Identify which cell holds the provided text, then report its [X, Y] central coordinate. 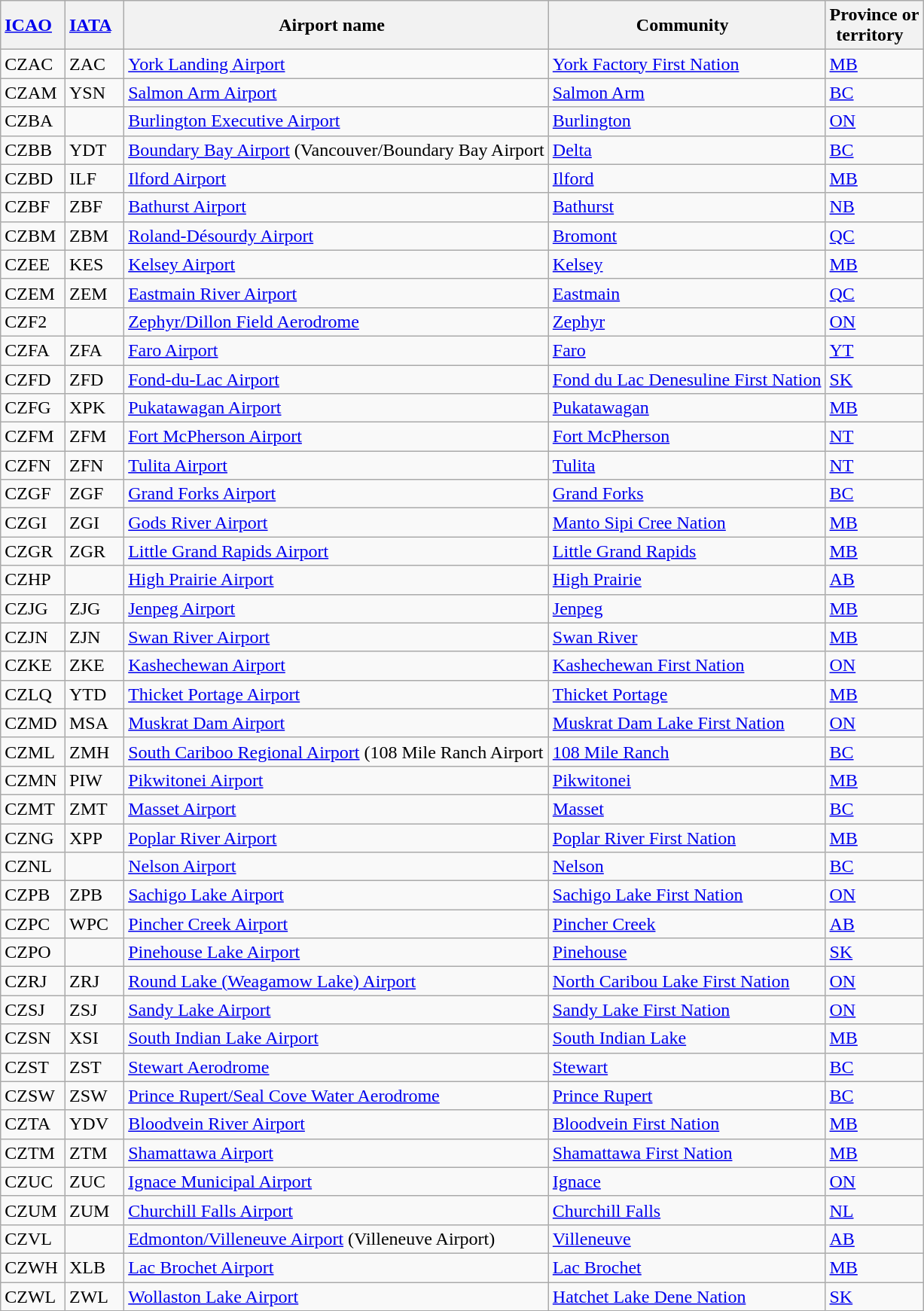
Kelsey [687, 264]
Edmonton/Villeneuve Airport (Villeneuve Airport) [337, 1239]
Pincher Creek [687, 924]
Pukatawagan [687, 408]
CZFM [33, 437]
NB [874, 207]
Sandy Lake First Nation [687, 1010]
Fort McPherson Airport [337, 437]
Bathurst [687, 207]
IATA [94, 26]
Roland-Désourdy Airport [337, 236]
ZSW [94, 1096]
CZNG [33, 838]
ZFA [94, 350]
Ignace [687, 1181]
Salmon Arm [687, 93]
MSA [94, 723]
Eastmain [687, 293]
ZUM [94, 1210]
CZML [33, 752]
Burlington Executive Airport [337, 121]
Thicket Portage [687, 694]
CZWH [33, 1267]
Stewart [687, 1067]
CZAM [33, 93]
ZJG [94, 608]
Little Grand Rapids Airport [337, 551]
CZTM [33, 1153]
Manto Sipi Cree Nation [687, 523]
ZTM [94, 1153]
Pincher Creek Airport [337, 924]
CZHP [33, 580]
CZF2 [33, 322]
Hatchet Lake Dene Nation [687, 1296]
CZTA [33, 1124]
ZFN [94, 465]
CZGR [33, 551]
Faro [687, 350]
Zephyr [687, 322]
Burlington [687, 121]
ZMH [94, 752]
CZBB [33, 150]
ZGF [94, 494]
XPK [94, 408]
CZSW [33, 1096]
High Prairie [687, 580]
Stewart Aerodrome [337, 1067]
CZJG [33, 608]
ZUC [94, 1181]
Masset Airport [337, 809]
Little Grand Rapids [687, 551]
Thicket Portage Airport [337, 694]
Poplar River First Nation [687, 838]
CZMT [33, 809]
ILF [94, 178]
Pukatawagan Airport [337, 408]
Grand Forks Airport [337, 494]
YSN [94, 93]
CZVL [33, 1239]
Swan River [687, 637]
CZPO [33, 953]
108 Mile Ranch [687, 752]
Churchill Falls Airport [337, 1210]
Fort McPherson [687, 437]
YDV [94, 1124]
CZFA [33, 350]
Poplar River Airport [337, 838]
Sachigo Lake First Nation [687, 895]
YTD [94, 694]
Lac Brochet [687, 1267]
YDT [94, 150]
ZGR [94, 551]
Pinehouse [687, 953]
Lac Brochet Airport [337, 1267]
ZBM [94, 236]
CZWL [33, 1296]
Shamattawa First Nation [687, 1153]
CZBM [33, 236]
Eastmain River Airport [337, 293]
CZGF [33, 494]
CZBF [33, 207]
CZMN [33, 780]
Wollaston Lake Airport [337, 1296]
CZBA [33, 121]
CZUM [33, 1210]
NL [874, 1210]
XPP [94, 838]
Muskrat Dam Lake First Nation [687, 723]
Tulita [687, 465]
CZFG [33, 408]
CZBD [33, 178]
Swan River Airport [337, 637]
ZWL [94, 1296]
ZPB [94, 895]
Prince Rupert [687, 1096]
Zephyr/Dillon Field Aerodrome [337, 322]
York Landing Airport [337, 64]
Fond du Lac Denesuline First Nation [687, 379]
ZGI [94, 523]
Faro Airport [337, 350]
PIW [94, 780]
CZSN [33, 1038]
CZGI [33, 523]
Province orterritory [874, 26]
Jenpeg Airport [337, 608]
CZMD [33, 723]
YT [874, 350]
Boundary Bay Airport (Vancouver/Boundary Bay Airport [337, 150]
ZFM [94, 437]
South Indian Lake [687, 1038]
Kashechewan First Nation [687, 666]
ZST [94, 1067]
CZKE [33, 666]
Gods River Airport [337, 523]
Delta [687, 150]
Ilford [687, 178]
York Factory First Nation [687, 64]
ICAO [33, 26]
Grand Forks [687, 494]
CZSJ [33, 1010]
ZBF [94, 207]
CZLQ [33, 694]
KES [94, 264]
Round Lake (Weagamow Lake) Airport [337, 981]
Villeneuve [687, 1239]
Bromont [687, 236]
South Indian Lake Airport [337, 1038]
Kashechewan Airport [337, 666]
CZPB [33, 895]
Pikwitonei Airport [337, 780]
ZEM [94, 293]
Sandy Lake Airport [337, 1010]
Ilford Airport [337, 178]
Community [687, 26]
Bloodvein River Airport [337, 1124]
ZAC [94, 64]
XLB [94, 1267]
ZKE [94, 666]
CZPC [33, 924]
Masset [687, 809]
CZJN [33, 637]
CZEM [33, 293]
ZMT [94, 809]
Nelson [687, 867]
Pikwitonei [687, 780]
CZEE [33, 264]
CZFN [33, 465]
North Caribou Lake First Nation [687, 981]
Sachigo Lake Airport [337, 895]
CZNL [33, 867]
Churchill Falls [687, 1210]
WPC [94, 924]
Nelson Airport [337, 867]
South Cariboo Regional Airport (108 Mile Ranch Airport [337, 752]
Tulita Airport [337, 465]
Fond-du-Lac Airport [337, 379]
Muskrat Dam Airport [337, 723]
Airport name [337, 26]
ZSJ [94, 1010]
Bloodvein First Nation [687, 1124]
ZRJ [94, 981]
Ignace Municipal Airport [337, 1181]
Salmon Arm Airport [337, 93]
Jenpeg [687, 608]
High Prairie Airport [337, 580]
CZFD [33, 379]
Bathurst Airport [337, 207]
ZFD [94, 379]
Shamattawa Airport [337, 1153]
ZJN [94, 637]
CZST [33, 1067]
XSI [94, 1038]
Pinehouse Lake Airport [337, 953]
CZUC [33, 1181]
Kelsey Airport [337, 264]
CZAC [33, 64]
CZRJ [33, 981]
Prince Rupert/Seal Cove Water Aerodrome [337, 1096]
